Search for the cell housing the specified text and yield its [x, y] center coordinate. 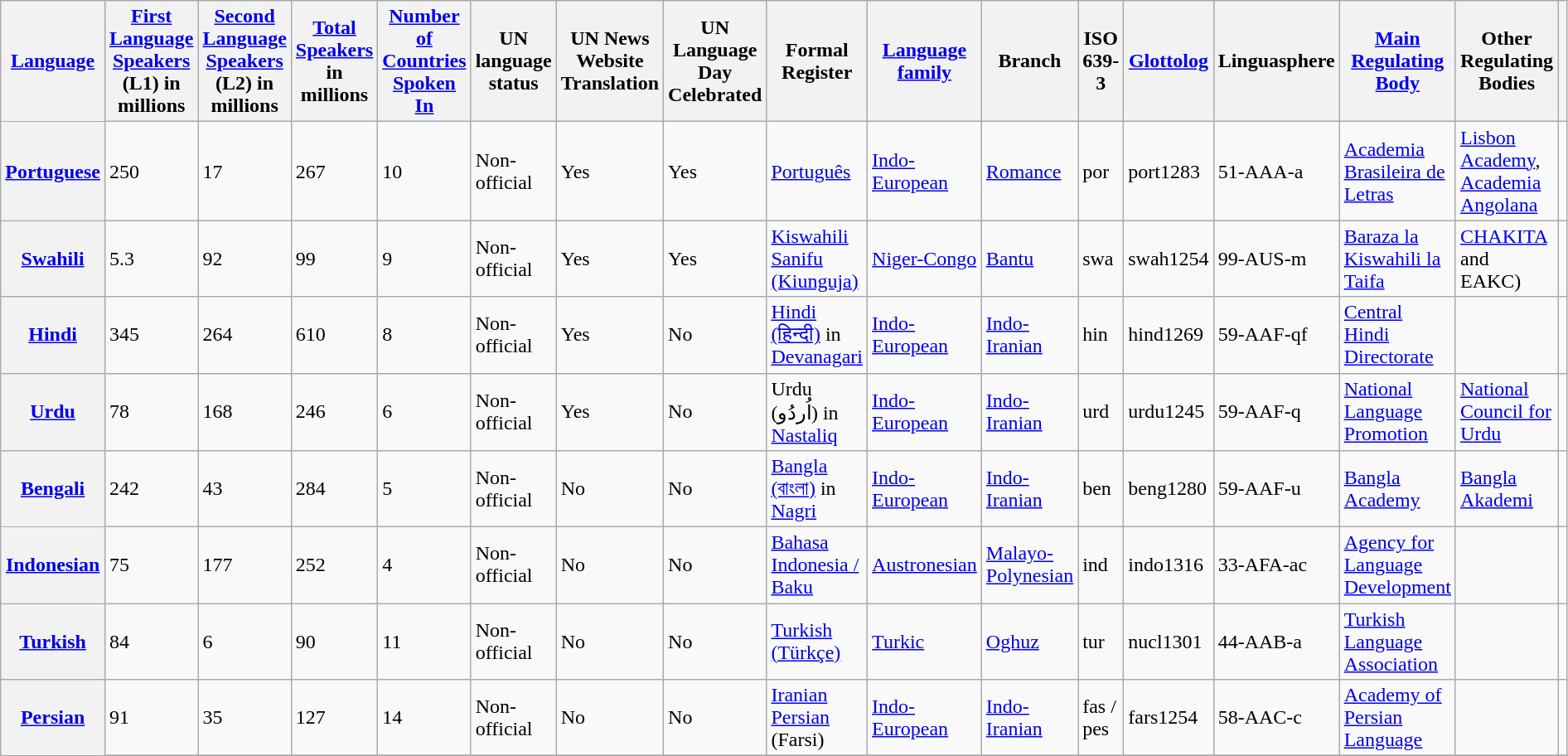
fars1254 [1169, 718]
58-AAC-c [1276, 718]
Iranian Persian (Farsi) [817, 718]
99 [334, 259]
hind1269 [1169, 335]
33-AFA-ac [1276, 565]
17 [244, 171]
43 [244, 489]
Turkish (Türkçe) [817, 642]
Niger-Congo [925, 259]
75 [151, 565]
284 [334, 489]
Turkic [925, 642]
5.3 [151, 259]
National Council for Urdu [1507, 412]
Português [817, 171]
78 [151, 412]
urdu1245 [1169, 412]
ben [1101, 489]
610 [334, 335]
345 [151, 335]
Central Hindi Directorate [1397, 335]
Main Regulating Body [1397, 61]
Turkish [53, 642]
National Language Promotion [1397, 412]
Indonesian [53, 565]
Bantu [1029, 259]
Urdu [53, 412]
ISO 639-3 [1101, 61]
44-AAB-a [1276, 642]
Total Speakers in millions [334, 61]
264 [244, 335]
250 [151, 171]
Academia Brasileira de Letras [1397, 171]
Other Regulating Bodies [1507, 61]
11 [424, 642]
Malayo-Polynesian [1029, 565]
Bangla Academy [1397, 489]
fas / pes [1101, 718]
swa [1101, 259]
5 [424, 489]
9 [424, 259]
168 [244, 412]
90 [334, 642]
nucl1301 [1169, 642]
92 [244, 259]
59-AAF-q [1276, 412]
Bahasa Indonesia / Baku [817, 565]
Language family [925, 61]
Kiswahili Sanifu (Kiunguja) [817, 259]
Oghuz [1029, 642]
beng1280 [1169, 489]
First Language Speakers (L1) in millions [151, 61]
UN Language Day Celebrated [715, 61]
indo1316 [1169, 565]
14 [424, 718]
Bangla Akademi [1507, 489]
swah1254 [1169, 259]
Second Language Speakers (L2) in millions [244, 61]
UN News Website Translation [610, 61]
127 [334, 718]
242 [151, 489]
91 [151, 718]
Lisbon Academy, Academia Angolana [1507, 171]
246 [334, 412]
267 [334, 171]
Bengali [53, 489]
tur [1101, 642]
Swahili [53, 259]
Portuguese [53, 171]
port1283 [1169, 171]
Formal Register [817, 61]
8 [424, 335]
Glottolog [1169, 61]
Agency for Language Development [1397, 565]
Linguasphere [1276, 61]
Turkish Language Association [1397, 642]
Branch [1029, 61]
ind [1101, 565]
Romance [1029, 171]
35 [244, 718]
Persian [53, 718]
99-AUS-m [1276, 259]
CHAKITA and EAKC) [1507, 259]
84 [151, 642]
Austronesian [925, 565]
51-AAA-a [1276, 171]
Urdu (اُردُو) in Nastaliq [817, 412]
Hindi [53, 335]
por [1101, 171]
Baraza la Kiswahili la Taifa [1397, 259]
59-AAF-qf [1276, 335]
urd [1101, 412]
Hindi (हिन्दी) in Devanagari [817, 335]
177 [244, 565]
Bangla (বাংলা) in Nagri [817, 489]
Number of Countries Spoken In [424, 61]
59-AAF-u [1276, 489]
252 [334, 565]
Academy of Persian Language [1397, 718]
10 [424, 171]
Language [53, 61]
hin [1101, 335]
UN language status [514, 61]
4 [424, 565]
